Pinpoint the cell where the given text exists, returning its (x, y) midpoint coordinate. 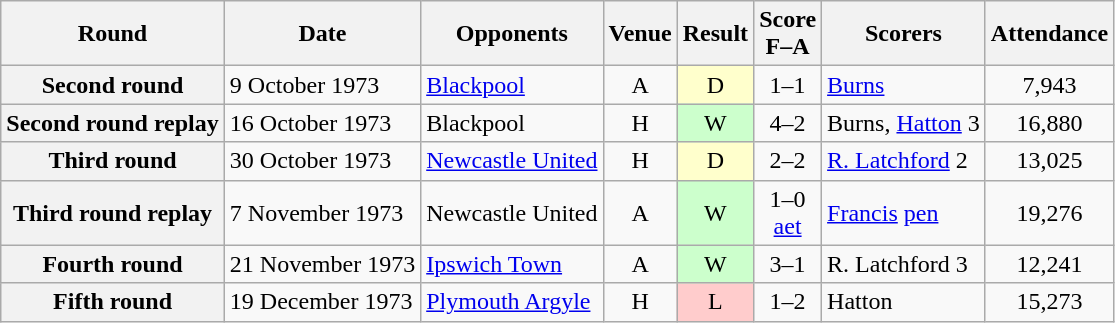
19,276 (1049, 212)
Second round replay (113, 123)
Venue (640, 34)
Fifth round (113, 302)
7,943 (1049, 85)
R. Latchford 3 (904, 264)
15,273 (1049, 302)
Third round (113, 161)
Plymouth Argyle (512, 302)
Second round (113, 85)
30 October 1973 (322, 161)
7 November 1973 (322, 212)
Hatton (904, 302)
Round (113, 34)
ScoreF–A (788, 34)
3–1 (788, 264)
1–1 (788, 85)
16,880 (1049, 123)
L (715, 302)
Burns, Hatton 3 (904, 123)
Burns (904, 85)
1–0aet (788, 212)
Result (715, 34)
Francis pen (904, 212)
Attendance (1049, 34)
19 December 1973 (322, 302)
4–2 (788, 123)
1–2 (788, 302)
12,241 (1049, 264)
Date (322, 34)
13,025 (1049, 161)
Fourth round (113, 264)
Third round replay (113, 212)
2–2 (788, 161)
Scorers (904, 34)
R. Latchford 2 (904, 161)
9 October 1973 (322, 85)
Opponents (512, 34)
21 November 1973 (322, 264)
16 October 1973 (322, 123)
Ipswich Town (512, 264)
